Capture the cell that displays the provided text and extract its (X, Y) central coordinate. 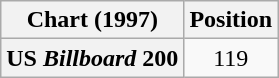
119 (231, 58)
US Billboard 200 (92, 58)
Chart (1997) (92, 20)
Position (231, 20)
